Scan for the cell matching the given text and deliver its (x, y) coordinate at center. 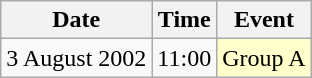
Date (76, 20)
11:00 (184, 58)
Event (264, 20)
Time (184, 20)
Group A (264, 58)
3 August 2002 (76, 58)
